Return the (X, Y) coordinate for the center point of the cell that contains the specified text.  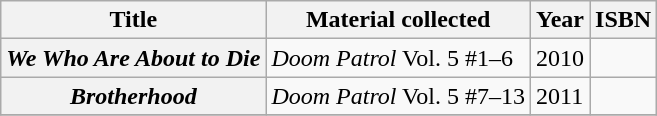
Brotherhood (134, 96)
Doom Patrol Vol. 5 #1–6 (398, 58)
2011 (560, 96)
Title (134, 20)
2010 (560, 58)
ISBN (624, 20)
Year (560, 20)
Material collected (398, 20)
Doom Patrol Vol. 5 #7–13 (398, 96)
We Who Are About to Die (134, 58)
